Output the [X, Y] coordinate of the center of the cell containing the given text.  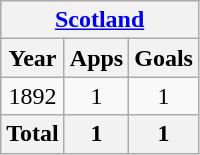
Scotland [100, 20]
Total [33, 134]
Goals [164, 58]
Apps [96, 58]
Year [33, 58]
1892 [33, 96]
